Detect which cell encompasses the target text, then output its [X, Y] center coordinate. 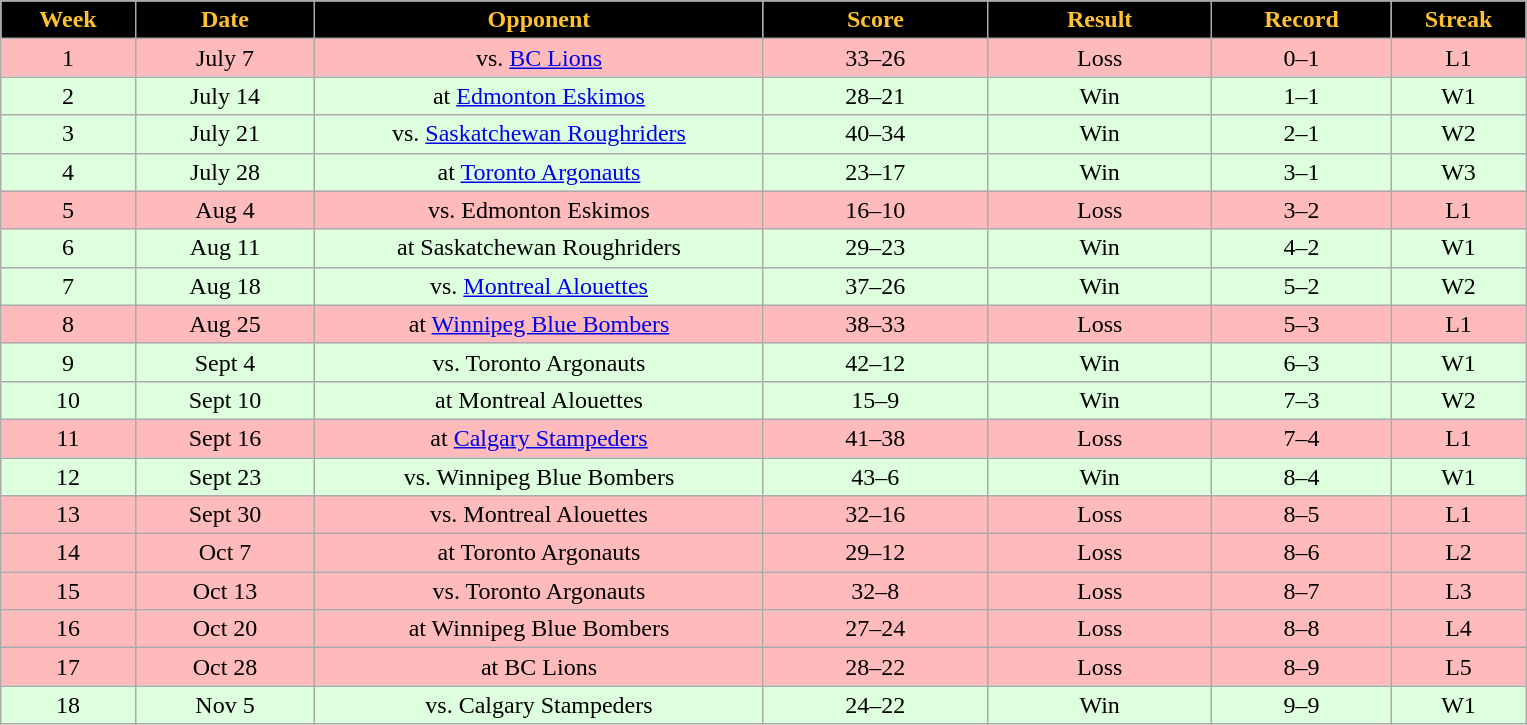
at Saskatchewan Roughriders [540, 248]
7 [68, 286]
3–2 [1302, 210]
5–2 [1302, 286]
24–22 [875, 705]
8–9 [1302, 667]
4–2 [1302, 248]
July 21 [224, 134]
29–23 [875, 248]
vs. Saskatchewan Roughriders [540, 134]
8–7 [1302, 591]
10 [68, 400]
33–26 [875, 58]
37–26 [875, 286]
1–1 [1302, 96]
11 [68, 438]
2 [68, 96]
32–8 [875, 591]
43–6 [875, 477]
2–1 [1302, 134]
14 [68, 553]
32–16 [875, 515]
0–1 [1302, 58]
L2 [1458, 553]
Oct 28 [224, 667]
42–12 [875, 362]
Nov 5 [224, 705]
17 [68, 667]
W3 [1458, 172]
Sept 23 [224, 477]
at Edmonton Eskimos [540, 96]
5–3 [1302, 324]
L4 [1458, 629]
23–17 [875, 172]
13 [68, 515]
18 [68, 705]
at BC Lions [540, 667]
16–10 [875, 210]
Oct 20 [224, 629]
July 28 [224, 172]
9–9 [1302, 705]
Aug 4 [224, 210]
Aug 25 [224, 324]
Sept 30 [224, 515]
vs. BC Lions [540, 58]
L5 [1458, 667]
Sept 4 [224, 362]
Oct 13 [224, 591]
Oct 7 [224, 553]
4 [68, 172]
8–5 [1302, 515]
at Montreal Alouettes [540, 400]
Record [1302, 20]
38–33 [875, 324]
7–4 [1302, 438]
28–22 [875, 667]
1 [68, 58]
Sept 10 [224, 400]
7–3 [1302, 400]
Score [875, 20]
vs. Calgary Stampeders [540, 705]
29–12 [875, 553]
Streak [1458, 20]
July 14 [224, 96]
Sept 16 [224, 438]
Aug 18 [224, 286]
40–34 [875, 134]
15 [68, 591]
3–1 [1302, 172]
Date [224, 20]
8–8 [1302, 629]
27–24 [875, 629]
9 [68, 362]
28–21 [875, 96]
8 [68, 324]
15–9 [875, 400]
Week [68, 20]
6 [68, 248]
July 7 [224, 58]
16 [68, 629]
vs. Winnipeg Blue Bombers [540, 477]
vs. Edmonton Eskimos [540, 210]
8–6 [1302, 553]
12 [68, 477]
Opponent [540, 20]
at Calgary Stampeders [540, 438]
6–3 [1302, 362]
3 [68, 134]
8–4 [1302, 477]
Aug 11 [224, 248]
41–38 [875, 438]
L3 [1458, 591]
Result [1100, 20]
5 [68, 210]
